Identify which cell holds the provided text, then report its [x, y] central coordinate. 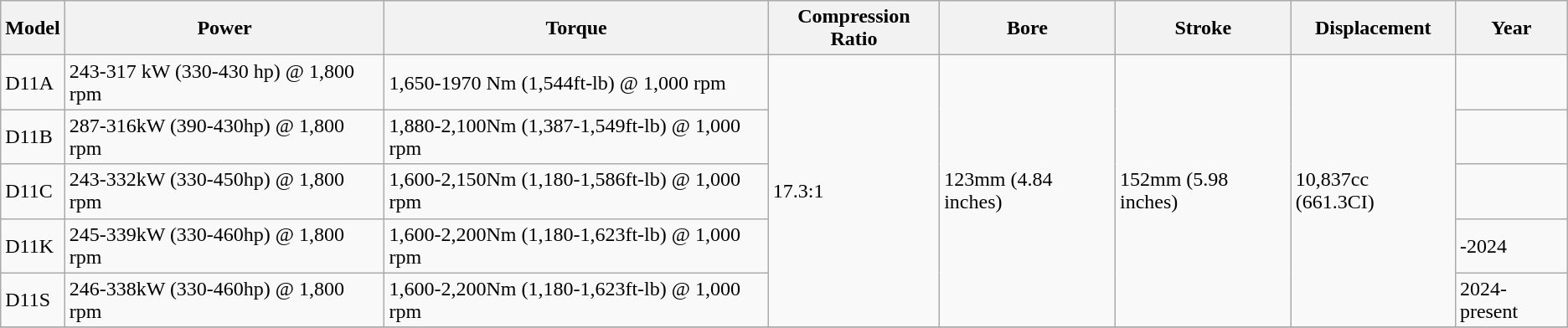
Model [33, 28]
D11K [33, 246]
D11B [33, 137]
246-338kW (330-460hp) @ 1,800 rpm [224, 300]
Torque [576, 28]
152mm (5.98 inches) [1203, 191]
1,600-2,150Nm (1,180-1,586ft-lb) @ 1,000 rpm [576, 191]
10,837cc (661.3CI) [1373, 191]
Power [224, 28]
243-317 kW (330-430 hp) @ 1,800 rpm [224, 82]
17.3:1 [854, 191]
245-339kW (330-460hp) @ 1,800 rpm [224, 246]
-2024 [1511, 246]
1,650-1970 Nm (1,544ft-lb) @ 1,000 rpm [576, 82]
Bore [1028, 28]
2024-present [1511, 300]
243-332kW (330-450hp) @ 1,800 rpm [224, 191]
1,880-2,100Nm (1,387-1,549ft-lb) @ 1,000 rpm [576, 137]
Year [1511, 28]
D11S [33, 300]
D11C [33, 191]
Displacement [1373, 28]
Compression Ratio [854, 28]
123mm (4.84 inches) [1028, 191]
D11A [33, 82]
287-316kW (390-430hp) @ 1,800 rpm [224, 137]
Stroke [1203, 28]
